Capture the cell that displays the provided text and extract its (x, y) central coordinate. 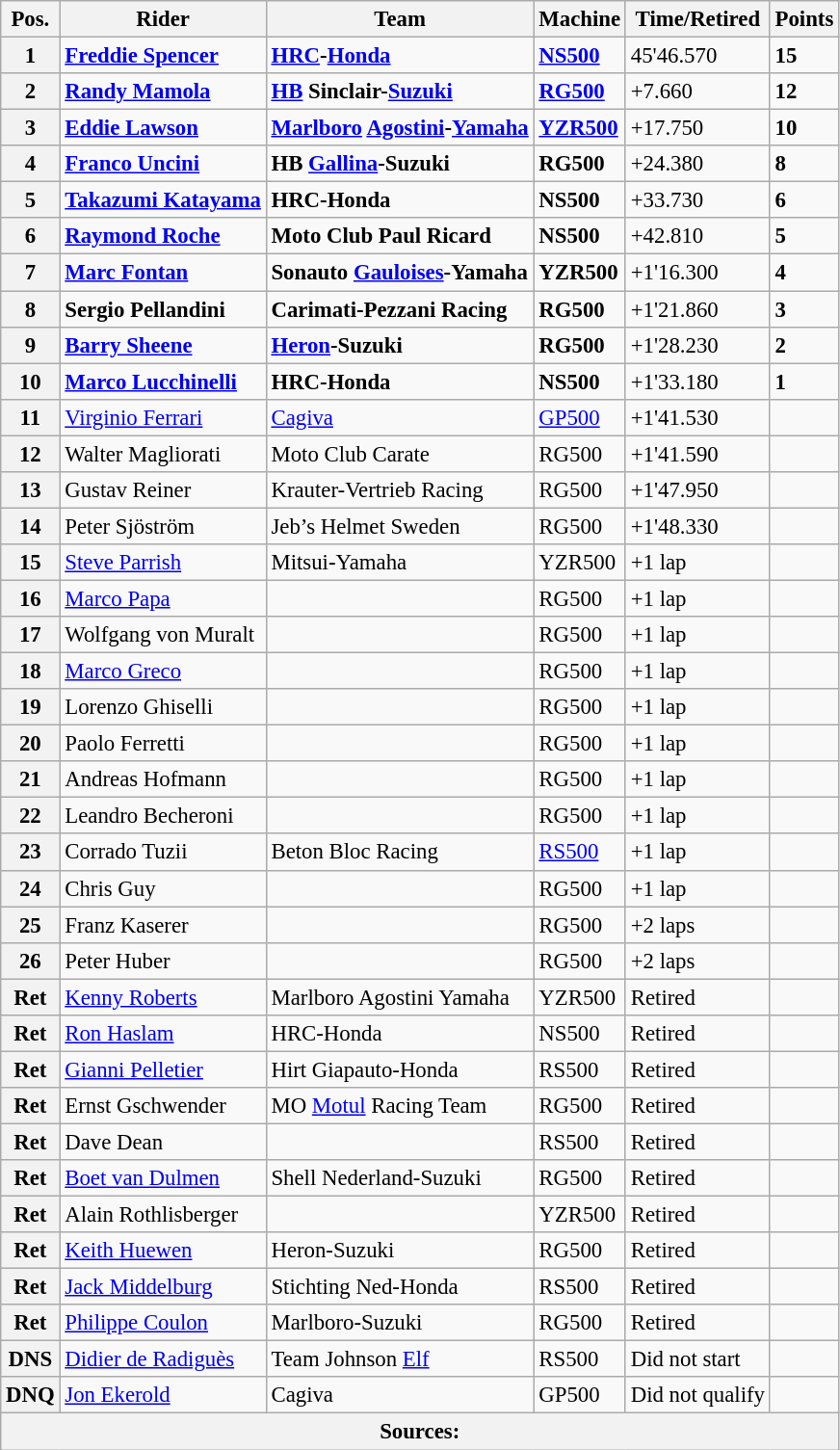
19 (31, 707)
+42.810 (697, 236)
Marco Greco (163, 672)
DNS (31, 1359)
45'46.570 (697, 56)
Pos. (31, 19)
26 (31, 961)
Moto Club Carate (400, 454)
Sources: (420, 1432)
Marco Lucchinelli (163, 382)
18 (31, 672)
Dave Dean (163, 1142)
21 (31, 779)
DNQ (31, 1396)
14 (31, 526)
Ron Haslam (163, 1034)
Paolo Ferretti (163, 744)
+7.660 (697, 92)
Gianni Pelletier (163, 1069)
Peter Huber (163, 961)
MO Motul Racing Team (400, 1106)
Philippe Coulon (163, 1323)
Marlboro Agostini Yamaha (400, 997)
16 (31, 598)
Points (803, 19)
Mitsui-Yamaha (400, 563)
Gustav Reiner (163, 490)
Peter Sjöström (163, 526)
Did not start (697, 1359)
Takazumi Katayama (163, 200)
+1'47.950 (697, 490)
Did not qualify (697, 1396)
Franco Uncini (163, 164)
Moto Club Paul Ricard (400, 236)
+1'33.180 (697, 382)
Corrado Tuzii (163, 853)
Kenny Roberts (163, 997)
Rider (163, 19)
Team (400, 19)
24 (31, 888)
+1'41.530 (697, 417)
Steve Parrish (163, 563)
Chris Guy (163, 888)
+1'48.330 (697, 526)
Shell Nederland-Suzuki (400, 1178)
Barry Sheene (163, 345)
+1'21.860 (697, 309)
Krauter-Vertrieb Racing (400, 490)
23 (31, 853)
Sergio Pellandini (163, 309)
Virginio Ferrari (163, 417)
Randy Mamola (163, 92)
Keith Huewen (163, 1251)
Eddie Lawson (163, 128)
20 (31, 744)
Marco Papa (163, 598)
Jeb’s Helmet Sweden (400, 526)
Franz Kaserer (163, 925)
7 (31, 273)
Leandro Becheroni (163, 816)
+17.750 (697, 128)
Lorenzo Ghiselli (163, 707)
Boet van Dulmen (163, 1178)
Jon Ekerold (163, 1396)
+1'16.300 (697, 273)
Ernst Gschwender (163, 1106)
Didier de Radiguès (163, 1359)
HB Sinclair-Suzuki (400, 92)
Walter Magliorati (163, 454)
Beton Bloc Racing (400, 853)
Sonauto Gauloises-Yamaha (400, 273)
17 (31, 635)
Freddie Spencer (163, 56)
Machine (580, 19)
Carimati-Pezzani Racing (400, 309)
13 (31, 490)
11 (31, 417)
HB Gallina-Suzuki (400, 164)
Stichting Ned-Honda (400, 1287)
+1'41.590 (697, 454)
22 (31, 816)
Alain Rothlisberger (163, 1215)
+24.380 (697, 164)
+33.730 (697, 200)
Hirt Giapauto-Honda (400, 1069)
Andreas Hofmann (163, 779)
Raymond Roche (163, 236)
9 (31, 345)
+1'28.230 (697, 345)
Marlboro Agostini-Yamaha (400, 128)
25 (31, 925)
Marlboro-Suzuki (400, 1323)
Team Johnson Elf (400, 1359)
Marc Fontan (163, 273)
Jack Middelburg (163, 1287)
Wolfgang von Muralt (163, 635)
Time/Retired (697, 19)
